Return the [x, y] coordinate for the center point of the cell that contains the specified text.  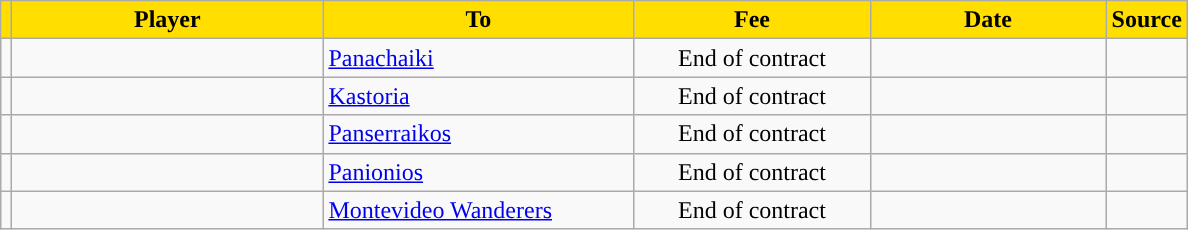
Player [168, 20]
Panachaiki [478, 58]
To [478, 20]
Montevideo Wanderers [478, 210]
Kastoria [478, 96]
Panserraikos [478, 134]
Source [1146, 20]
Panionios [478, 172]
Date [988, 20]
Fee [752, 20]
